Find where the given text appears and provide that cell's center as [X, Y] coordinate. 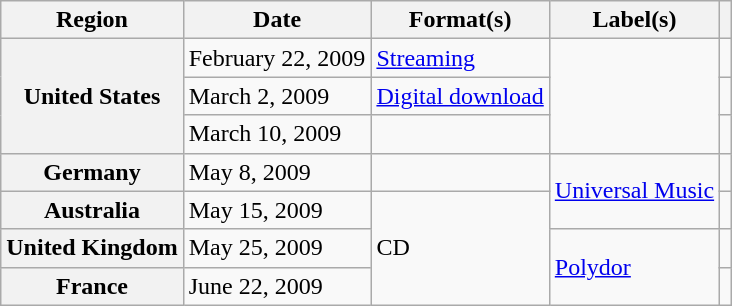
March 2, 2009 [277, 96]
United States [92, 96]
June 22, 2009 [277, 286]
Australia [92, 210]
Streaming [460, 58]
May 25, 2009 [277, 248]
February 22, 2009 [277, 58]
May 8, 2009 [277, 172]
March 10, 2009 [277, 134]
France [92, 286]
Region [92, 20]
Polydor [634, 267]
Format(s) [460, 20]
United Kingdom [92, 248]
Label(s) [634, 20]
Germany [92, 172]
CD [460, 248]
Digital download [460, 96]
May 15, 2009 [277, 210]
Universal Music [634, 191]
Date [277, 20]
